Provide the (X, Y) coordinate of the cell's center where the given text is located.  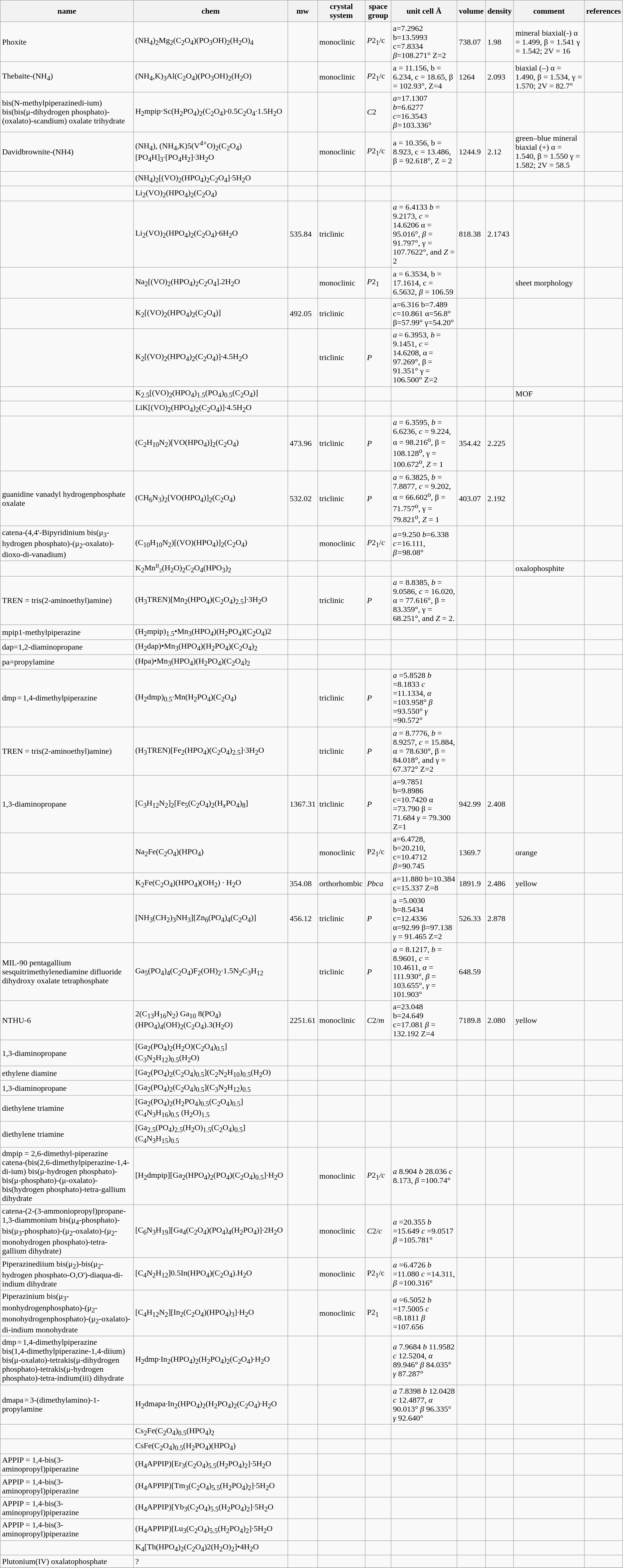
K2Fe(C2O4)(HPO4)(OH2) · H2O (211, 883)
(H3TREN)[Fe2(HPO4)(C2O4)2.5]·3H2O (211, 751)
1891.9 (471, 883)
648.59 (471, 972)
H2dmapa·In2(HPO4)2(H2PO4)2(C2O4)·H2O (211, 1404)
(Hpa)•Mn3(HPO4)(H2PO4)(C2O4)2 (211, 662)
2.408 (500, 804)
a =20.355 b =15.649 c =9.0517 β =105.781° (424, 1231)
[Ga2(PO4)2(H2PO4)0.5(C2O4)0.5](C4N3H16)0.5 (H2O)1.5 (211, 1108)
dap=1,2-diaminopropane (67, 647)
ethylene diamine (67, 1073)
(H4APPIP)[Yb3(C2O4)5.5(H2PO4)2]·5H2O (211, 1508)
532.02 (303, 498)
2.093 (500, 77)
MIL-90 pentagallium sesquitrimethylenediamine difluoride dihydroxy oxalate tetraphosphate (67, 972)
818.38 (471, 234)
1367.31 (303, 804)
a = 6.3825, b = 7.8877, c = 9.202, α = 66.602o, β = 71.757o, γ = 79.821o, Z = 1 (424, 498)
C2/m (378, 1020)
942.99 (471, 804)
Phoxite (67, 42)
(NH4,K)3Al(C2O4)(PO3OH)2(H2O) (211, 77)
comment (549, 11)
7189.8 (471, 1020)
a = 6.3595, b = 6.6236, c = 9.224, α = 98.216o, β = 108.128o, γ = 100.672o, Z = 1 (424, 444)
K2MnII2(H2O)2C2O4(HPO3)2 (211, 568)
473.96 (303, 444)
a = 8.1217, b = 8.9601, c = 10.4611, α = 111.930°, β = 103.655°, γ = 101.903° (424, 972)
catena-(4,4'-Bipyridinium bis(μ3-hydrogen phosphato)-(μ2-oxalato)-dioxo-di-vanadium) (67, 544)
a =5.0030 b=8.5434 c=12.4336 α=92.99 β=97.138 γ = 91.465 Z=2 (424, 918)
(H3TREN)[Mn2(HPO4)(C2O4)2.5]·3H2O (211, 601)
C2/c (378, 1231)
a = 6.3953, b = 9.1451, c = 14.6208, α = 97.269°, β = 91.351° γ = 106.500° Z=2 (424, 357)
2.225 (500, 444)
a =6.4726 b =11.080 c =14.311, β =100.316° (424, 1274)
mpip1-methylpiperazine (67, 632)
Plutonium(IV) oxalatophosphate (67, 1561)
a = 10.356, b = 8.923, c = 13.486, β = 92.618°, Z = 2 (424, 152)
a=11.880 b=10.384 c=15.337 Z=8 (424, 883)
Piperazinediium bis(μ2)-bis(μ2-hydrogen phosphato-O,O')-diaqua-di-indium dihydrate (67, 1274)
name (67, 11)
[Ga2(PO4)2(C2O4)0.5](C2N2H10)0.5(H2O) (211, 1073)
2.1743 (500, 234)
mineral biaxial(-) α = 1.499, β = 1.541 γ = 1.542; 2V = 16 (549, 42)
2.192 (500, 498)
a 7.8398 b 12.0428 c 12.4877, α 90.013° β 96.335° γ 92.640° (424, 1404)
a = 6.4133 b = 9.2173, c = 14.6206 α = 95.016°, β = 91.797°, γ = 107.7622°, and Z = 2 (424, 234)
(H2dmp)0.5·Mn(H2PO4)(C2O4) (211, 698)
2251.61 (303, 1020)
a=7.2962 b=13.5993 c=7.8334 β=108.271° Z=2 (424, 42)
orthorhombic (341, 883)
bis(N-methylpiperazinedi-ium) bis(bis(μ-dihydrogen phosphato)-(oxalato)-scandium) oxalate trihydrate (67, 112)
a=17.1307 b=6.6277 c=16.3543 β=103.336° (424, 112)
(C10H10N2)[(VO)(HPO4)]2(C2O4) (211, 544)
a = 6.3534, b = 17.1614, c = 6.5632, β = 106.59 (424, 283)
dmp = 1,4-dimethylpiperazine (67, 698)
pa=propylamine (67, 662)
Na2[(VO)2(HPO4)2C2O4].2H2O (211, 283)
(NH4)2Mg2(C2O4)(PO3OH)2(H2O)4 (211, 42)
space group (378, 11)
a=9.7851 b=9.8986 c=10.7420 α =73.790 β = 71.684 γ = 79.300 Z=1 (424, 804)
a=23.048 b=24.649 c=17.081 β = 132.192 Z=4 (424, 1020)
2.486 (500, 883)
orange (549, 853)
C2 (378, 112)
H2mpip⋅Sc(H2PO4)2(C2O4)·0.5C2O4·1.5H2O (211, 112)
403.07 (471, 498)
[Ga2(PO4)2(C2O4)0.5](C3N2H12)0.5 (211, 1088)
[C3H12N2]2[Fe5(C2O4)2(HxPO4)8] (211, 804)
1.98 (500, 42)
a 7.9684 b 11.9582 c 12.5204, α 89.946° β 84.035° γ 87.287° (424, 1360)
[Ga2(PO4)2(H2O)(C2O4)0.5](C3N2H12)0.5(H2O) (211, 1053)
volume (471, 11)
(CH6N3)2[VO(HPO4)]2(C2O4) (211, 498)
unit cell Å (424, 11)
a 8.904 b 28.036 c 8.173, β =100.74° (424, 1176)
(NH4)2[(VO)2(HPO4)2C2O4]·5H2O (211, 179)
[C6N3H19][Ga4(C2O4)(PO4)4(H2PO4)]·2H2O (211, 1231)
535.84 (303, 234)
2.12 (500, 152)
[C4H12N2][In2(C2O4)(HPO4)3]·H2O (211, 1313)
H2dmp·In2(HPO4)2(H2PO4)2(C2O4)·H2O (211, 1360)
Li2(VO)2(HPO4)2(C2O4) (211, 193)
Thebaite-(NH4) (67, 77)
a=9.250 b=6.338 c=16.111, β=98.08° (424, 544)
Na2Fe(C2O4)(HPO4) (211, 853)
738.07 (471, 42)
[Ga2.5(PO4)2.5(H2O)1.5(C2O4)0.5](C4N3H15)0.5 (211, 1134)
chem (211, 11)
density (500, 11)
Piperazinium bis(μ3-monhydrogenphosphato)-(μ2-monohydrogenphosphato)-(μ2-oxalato)-di-indium monohydrate (67, 1313)
oxalophosphite (549, 568)
354.42 (471, 444)
1244.9 (471, 152)
Ga5(PO4)4(C2O4)F2(OH)2·1.5N2C3H12 (211, 972)
NTHU-6 (67, 1020)
[C4N2H12]0.5In(HPO4)(C2O4).H2O (211, 1274)
a = 11.156, b = 6.234, c = 18.65, β = 102.93°, Z=4 (424, 77)
mw (303, 11)
K4[Th(HPO4)2(C2O4)2(H2O)2]•4Н2O (211, 1548)
456.12 (303, 918)
492.05 (303, 313)
CsFe(C2O4)0.5(H2PO4)(HPO4) (211, 1446)
a=6.316 b=7.489 c=10.861 α=56.8° β=57.99° γ=54.20° (424, 313)
guanidine vanadyl hydrogenphosphate oxalate (67, 498)
354.08 (303, 883)
(H4APPIP)[Lu3(C2O4)5.5(H2PO4)2]·5H2O (211, 1529)
(H4APPIP)[Tm3(C2O4)5.5(H2PO4)2]·5H2O (211, 1486)
2.080 (500, 1020)
K2[(VO)2(HPO4)2(C2O4)] (211, 313)
[NH3(CH2)3NH3][Zn6(PO4)4(C2O4)] (211, 918)
K2[(VO)2(HPO4)2(C2O4)]·4.5H2O (211, 357)
a = 8.8385, b = 9.0586, c = 16.020, α = 77.616°, β = 83.359°, γ = 68.251°, and Z = 2. (424, 601)
(C2H10N2)[VO(HPO4)]2(C2O4) (211, 444)
dmapa = 3-(dimethylamino)-1-propylamine (67, 1404)
526.33 (471, 918)
Li2(VO)2(HPO4)2(C2O4)·6H2O (211, 234)
2(C13H16N2) Ga10 8(PO4)(HPO4)4(OH)2(C2O4).3(H2O) (211, 1020)
K2.5[(VO)2(HPO4)1.5(PO4)0.5(C2O4)] (211, 394)
references (604, 11)
MOF (549, 394)
crystal system (341, 11)
? (211, 1561)
(NH4), (NH4,K)5(V4+O)2(C2O4)[PO4H]3·[PO4H2]·3H2O (211, 152)
a=6.4728, b=20.210, c=10.4712 β=90.745 (424, 853)
Pbca (378, 883)
green–blue mineral biaxial (+) α = 1.540, β = 1.550 γ = 1.582; 2V = 58.5 (549, 152)
a =5.8528 b =8.1833 c =11.1334, α =103.958° β =93.550° γ =90.572° (424, 698)
(H2mpip)1.5•Mn3(HPO4)(H2PO4)(C2O4)2 (211, 632)
(H2dap)•Mn3(HPO4)(H2PO4)(C2O4)2 (211, 647)
sheet morphology (549, 283)
2.878 (500, 918)
biaxial (–) α = 1.490, β = 1.534, γ = 1.570; 2V = 82.7° (549, 77)
Davidbrownite-(NH4) (67, 152)
a = 8.7776, b = 8.9257, c = 15.884, α = 78.630°, β = 84.018°, and γ = 67.372° Z=2 (424, 751)
[H2dmpip][Ga2(HPO4)2(PO4)(C2O4)0.5]·H2O (211, 1176)
1369.7 (471, 853)
1264 (471, 77)
(H4APPIP)[Er3(C2O4)5.5(H2PO4)2]·5H2O (211, 1465)
LiK[(VO)2(HPO4)2(C2O4)]·4.5H2O (211, 408)
Cs2Fe(C2O4)0.5(HPO4)2 (211, 1432)
a =6.5052 b =17.5005 c =8.1811 β =107.656 (424, 1313)
